Scan for the cell matching the given text and deliver its [x, y] coordinate at center. 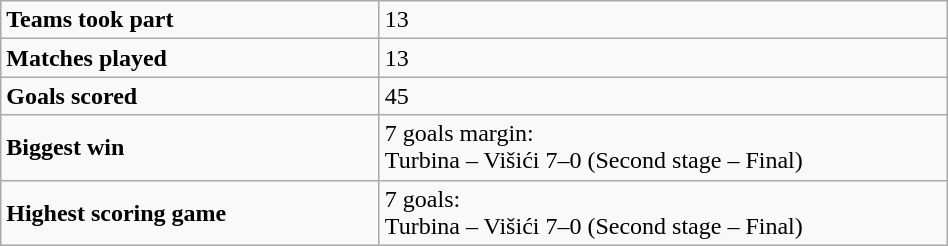
45 [663, 96]
Teams took part [190, 20]
Highest scoring game [190, 212]
Matches played [190, 58]
Biggest win [190, 148]
7 goals:Turbina – Višići 7–0 (Second stage – Final) [663, 212]
7 goals margin:Turbina – Višići 7–0 (Second stage – Final) [663, 148]
Goals scored [190, 96]
